Extract the (X, Y) coordinate from the center of the cell holding the provided text.  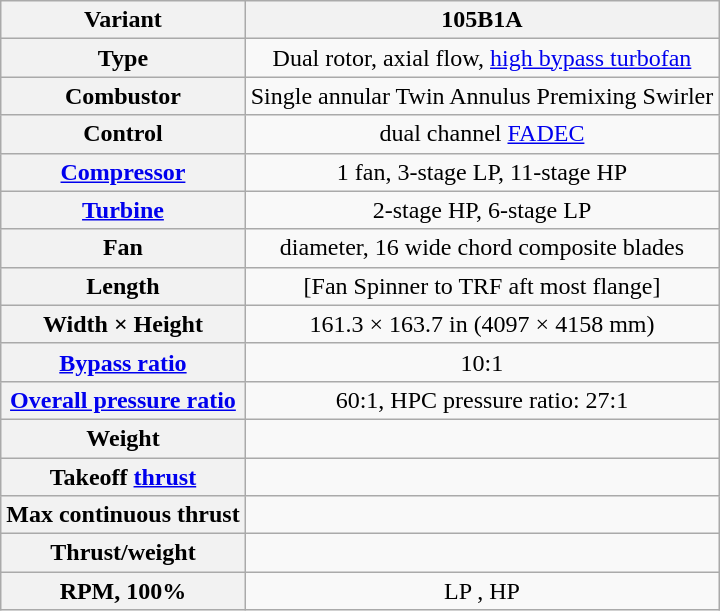
Width × Height (123, 324)
Bypass ratio (123, 362)
Control (123, 134)
RPM, 100% (123, 591)
dual channel FADEC (482, 134)
[Fan Spinner to TRF aft most flange] (482, 286)
Length (123, 286)
60:1, HPC pressure ratio: 27:1 (482, 400)
Max continuous thrust (123, 515)
2-stage HP, 6-stage LP (482, 210)
Single annular Twin Annulus Premixing Swirler (482, 96)
Overall pressure ratio (123, 400)
Dual rotor, axial flow, high bypass turbofan (482, 58)
Thrust/weight (123, 553)
161.3 × 163.7 in (4097 × 4158 mm) (482, 324)
Compressor (123, 172)
Turbine (123, 210)
Variant (123, 20)
diameter, 16 wide chord composite blades (482, 248)
LP , HP (482, 591)
Takeoff thrust (123, 477)
Type (123, 58)
10:1 (482, 362)
105B1A (482, 20)
Fan (123, 248)
Weight (123, 438)
Combustor (123, 96)
1 fan, 3-stage LP, 11-stage HP (482, 172)
